For the text-containing cell, return its midpoint in [X, Y] coordinate format. 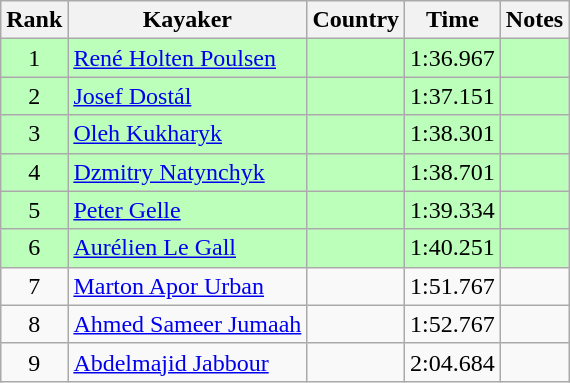
1:39.334 [453, 210]
Josef Dostál [188, 96]
Kayaker [188, 20]
Dzmitry Natynchyk [188, 172]
7 [34, 286]
1 [34, 58]
1:36.967 [453, 58]
2 [34, 96]
Country [356, 20]
Abdelmajid Jabbour [188, 362]
9 [34, 362]
1:38.701 [453, 172]
2:04.684 [453, 362]
1:37.151 [453, 96]
Time [453, 20]
Aurélien Le Gall [188, 248]
3 [34, 134]
Rank [34, 20]
1:38.301 [453, 134]
Peter Gelle [188, 210]
5 [34, 210]
8 [34, 324]
1:40.251 [453, 248]
1:52.767 [453, 324]
Notes [534, 20]
4 [34, 172]
René Holten Poulsen [188, 58]
6 [34, 248]
1:51.767 [453, 286]
Marton Apor Urban [188, 286]
Oleh Kukharyk [188, 134]
Ahmed Sameer Jumaah [188, 324]
